Identify which cell holds the provided text, then report its [X, Y] central coordinate. 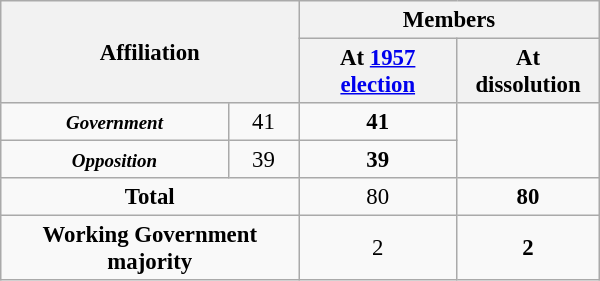
Members [450, 20]
Affiliation [150, 52]
At 1957 election [378, 72]
At dissolution [528, 72]
Total [150, 197]
Working Government majority [150, 248]
Government [114, 122]
Opposition [114, 160]
